Return (X, Y) of the center of cell containing provided text 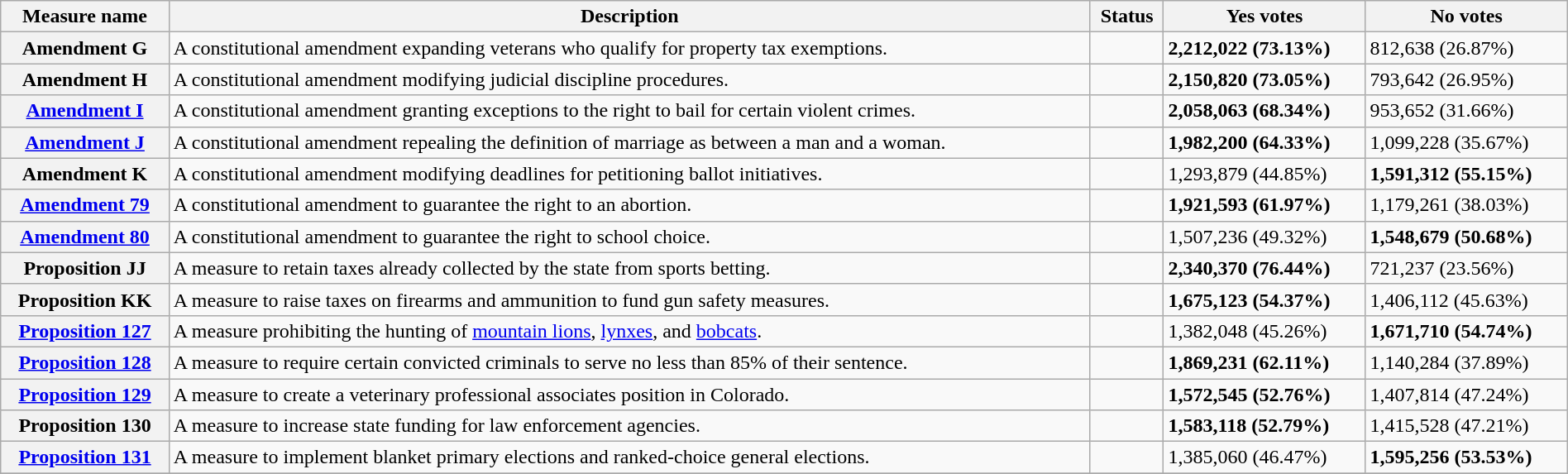
Proposition 127 (85, 331)
953,652 (31.66%) (1466, 111)
A measure to create a veterinary professional associates position in Colorado. (629, 395)
1,099,228 (35.67%) (1466, 142)
1,869,231 (62.11%) (1264, 362)
A measure to raise taxes on firearms and ammunition to fund gun safety measures. (629, 299)
Amendment 79 (85, 205)
1,591,312 (55.15%) (1466, 174)
1,293,879 (44.85%) (1264, 174)
1,921,593 (61.97%) (1264, 205)
A constitutional amendment modifying judicial discipline procedures. (629, 79)
1,982,200 (64.33%) (1264, 142)
A constitutional amendment to guarantee the right to an abortion. (629, 205)
Proposition 129 (85, 395)
1,507,236 (49.32%) (1264, 237)
2,340,370 (76.44%) (1264, 268)
2,058,063 (68.34%) (1264, 111)
Proposition 131 (85, 457)
793,642 (26.95%) (1466, 79)
A measure prohibiting the hunting of mountain lions, lynxes, and bobcats. (629, 331)
A measure to require certain convicted criminals to serve no less than 85% of their sentence. (629, 362)
1,382,048 (45.26%) (1264, 331)
1,407,814 (47.24%) (1466, 395)
A constitutional amendment modifying deadlines for petitioning ballot initiatives. (629, 174)
1,140,284 (37.89%) (1466, 362)
Amendment H (85, 79)
Amendment 80 (85, 237)
A constitutional amendment to guarantee the right to school choice. (629, 237)
1,675,123 (54.37%) (1264, 299)
Amendment I (85, 111)
721,237 (23.56%) (1466, 268)
1,583,118 (52.79%) (1264, 426)
Measure name (85, 17)
A measure to increase state funding for law enforcement agencies. (629, 426)
Amendment J (85, 142)
1,415,528 (47.21%) (1466, 426)
Proposition 130 (85, 426)
A constitutional amendment granting exceptions to the right to bail for certain violent crimes. (629, 111)
Status (1126, 17)
1,406,112 (45.63%) (1466, 299)
A measure to retain taxes already collected by the state from sports betting. (629, 268)
Proposition JJ (85, 268)
1,671,710 (54.74%) (1466, 331)
Proposition 128 (85, 362)
A constitutional amendment repealing the definition of marriage as between a man and a woman. (629, 142)
1,179,261 (38.03%) (1466, 205)
1,385,060 (46.47%) (1264, 457)
Amendment G (85, 48)
No votes (1466, 17)
2,212,022 (73.13%) (1264, 48)
A measure to implement blanket primary elections and ranked-choice general elections. (629, 457)
1,595,256 (53.53%) (1466, 457)
Amendment K (85, 174)
Yes votes (1264, 17)
1,548,679 (50.68%) (1466, 237)
2,150,820 (73.05%) (1264, 79)
A constitutional amendment expanding veterans who qualify for property tax exemptions. (629, 48)
Proposition KK (85, 299)
812,638 (26.87%) (1466, 48)
Description (629, 17)
1,572,545 (52.76%) (1264, 395)
